Determine the [X, Y] coordinate at the center of the cell enclosing the given text.  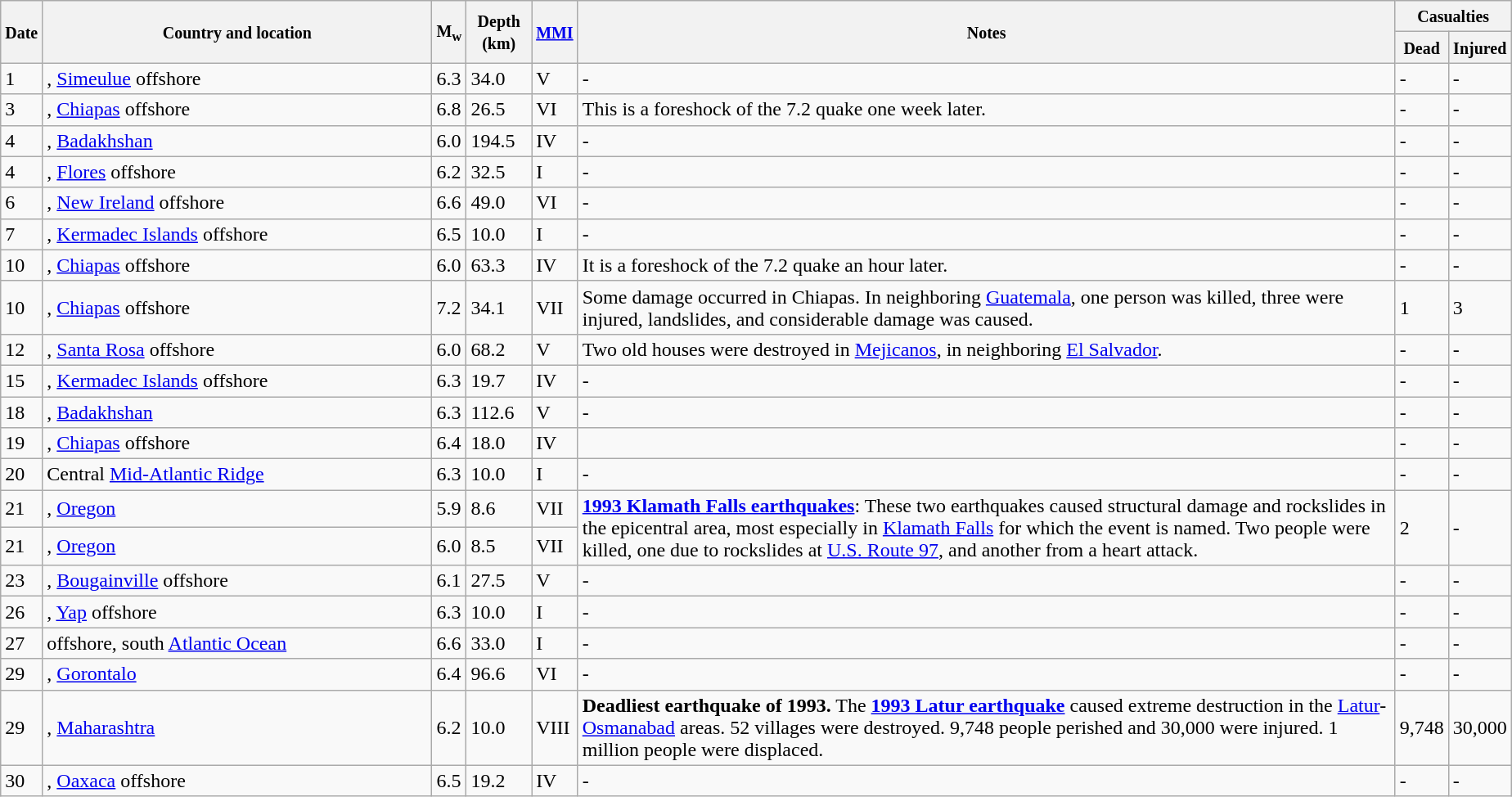
Injured [1479, 47]
, New Ireland offshore [237, 203]
19 [21, 444]
Mw [449, 32]
, Maharashtra [237, 727]
MMI [555, 32]
8.5 [499, 547]
194.5 [499, 141]
Notes [987, 32]
34.1 [499, 308]
30 [21, 781]
27.5 [499, 581]
5.9 [449, 509]
Date [21, 32]
9,748 [1422, 727]
Two old houses were destroyed in Mejicanos, in neighboring El Salvador. [987, 349]
63.3 [499, 265]
12 [21, 349]
offshore, south Atlantic Ocean [237, 643]
, Santa Rosa offshore [237, 349]
27 [21, 643]
7.2 [449, 308]
, Oaxaca offshore [237, 781]
23 [21, 581]
15 [21, 380]
18 [21, 412]
20 [21, 475]
30,000 [1479, 727]
6.8 [449, 110]
Depth (km) [499, 32]
26 [21, 612]
19.2 [499, 781]
26.5 [499, 110]
6.1 [449, 581]
, Simeulue offshore [237, 79]
6 [21, 203]
19.7 [499, 380]
49.0 [499, 203]
8.6 [499, 509]
112.6 [499, 412]
, Flores offshore [237, 172]
VIII [555, 727]
Country and location [237, 32]
34.0 [499, 79]
Some damage occurred in Chiapas. In neighboring Guatemala, one person was killed, three were injured, landslides, and considerable damage was caused. [987, 308]
Casualties [1453, 16]
, Yap offshore [237, 612]
, Bougainville offshore [237, 581]
18.0 [499, 444]
33.0 [499, 643]
68.2 [499, 349]
Central Mid-Atlantic Ridge [237, 475]
96.6 [499, 674]
7 [21, 234]
This is a foreshock of the 7.2 quake one week later. [987, 110]
It is a foreshock of the 7.2 quake an hour later. [987, 265]
Dead [1422, 47]
, Gorontalo [237, 674]
32.5 [499, 172]
2 [1422, 528]
